Determine the [X, Y] coordinate at the center of the cell enclosing the given text.  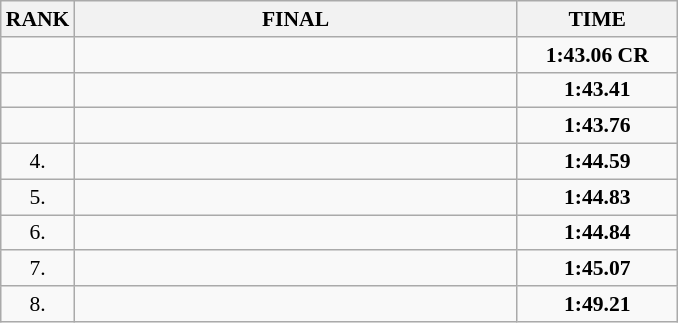
5. [38, 197]
7. [38, 269]
1:44.84 [598, 233]
8. [38, 304]
1:44.83 [598, 197]
RANK [38, 19]
4. [38, 162]
1:44.59 [598, 162]
1:43.76 [598, 126]
TIME [598, 19]
1:49.21 [598, 304]
6. [38, 233]
FINAL [295, 19]
1:45.07 [598, 269]
1:43.41 [598, 90]
1:43.06 CR [598, 55]
